Find where the given text appears and provide that cell's center as (x, y) coordinate. 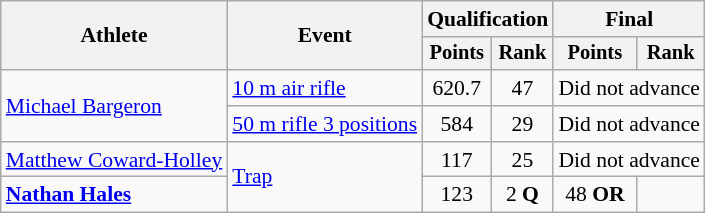
25 (522, 160)
117 (456, 160)
50 m rifle 3 positions (324, 124)
Event (324, 36)
Final (629, 19)
620.7 (456, 88)
123 (456, 195)
Michael Bargeron (114, 106)
2 Q (522, 195)
Athlete (114, 36)
Trap (324, 178)
29 (522, 124)
47 (522, 88)
48 OR (594, 195)
10 m air rifle (324, 88)
Matthew Coward-Holley (114, 160)
584 (456, 124)
Qualification (488, 19)
Nathan Hales (114, 195)
